For the text-containing cell, return its midpoint in (x, y) coordinate format. 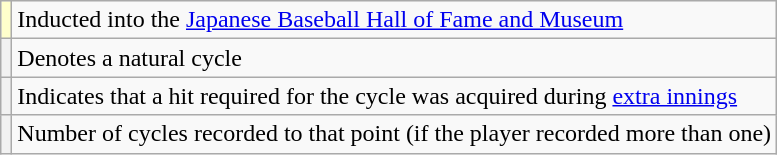
Number of cycles recorded to that point (if the player recorded more than one) (394, 134)
Denotes a natural cycle (394, 58)
Indicates that a hit required for the cycle was acquired during extra innings (394, 96)
Inducted into the Japanese Baseball Hall of Fame and Museum (394, 20)
